Provide the (X, Y) coordinate of the cell's center where the given text is located.  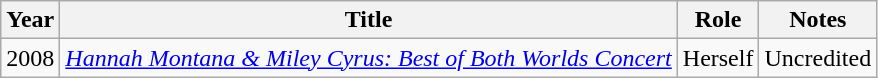
Herself (718, 58)
Hannah Montana & Miley Cyrus: Best of Both Worlds Concert (368, 58)
Role (718, 20)
Year (30, 20)
Uncredited (818, 58)
2008 (30, 58)
Notes (818, 20)
Title (368, 20)
